Determine the (X, Y) coordinate at the center of the cell enclosing the given text.  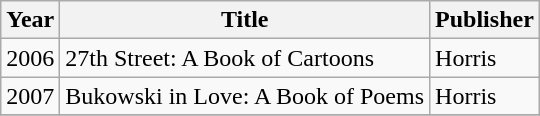
27th Street: A Book of Cartoons (245, 58)
Year (30, 20)
2007 (30, 96)
Title (245, 20)
Bukowski in Love: A Book of Poems (245, 96)
Publisher (485, 20)
2006 (30, 58)
